Search for the cell housing the specified text and yield its (X, Y) center coordinate. 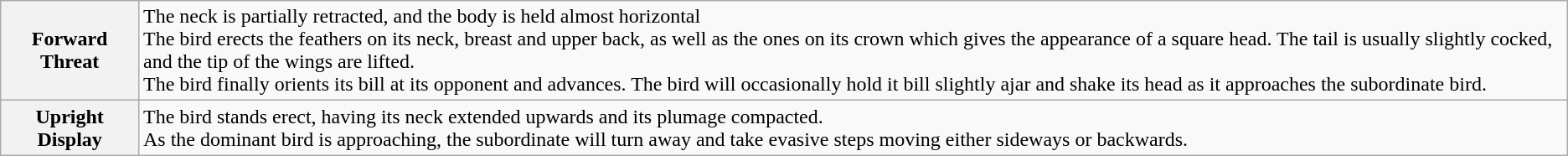
Upright Display (70, 127)
Forward Threat (70, 50)
